Return [x, y] of the center of cell containing provided text 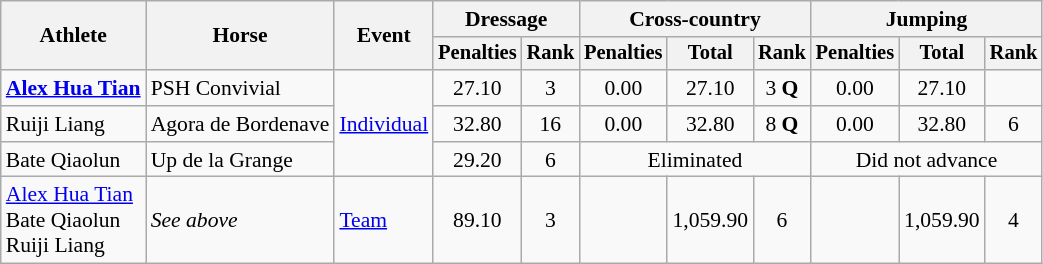
Did not advance [927, 160]
See above [240, 220]
Event [384, 36]
Alex Hua Tian [74, 88]
Cross-country [695, 19]
Eliminated [695, 160]
8 Q [782, 124]
Jumping [927, 19]
Individual [384, 124]
Team [384, 220]
Horse [240, 36]
Bate Qiaolun [74, 160]
89.10 [477, 220]
Agora de Bordenave [240, 124]
Ruiji Liang [74, 124]
Athlete [74, 36]
4 [1014, 220]
Alex Hua TianBate QiaolunRuiji Liang [74, 220]
Up de la Grange [240, 160]
Dressage [506, 19]
3 Q [782, 88]
16 [551, 124]
PSH Convivial [240, 88]
29.20 [477, 160]
